Return [x, y] of the center of cell containing provided text 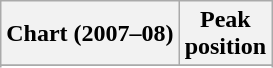
Peakposition [225, 34]
Chart (2007–08) [90, 34]
